Return [x, y] of the center of cell containing provided text 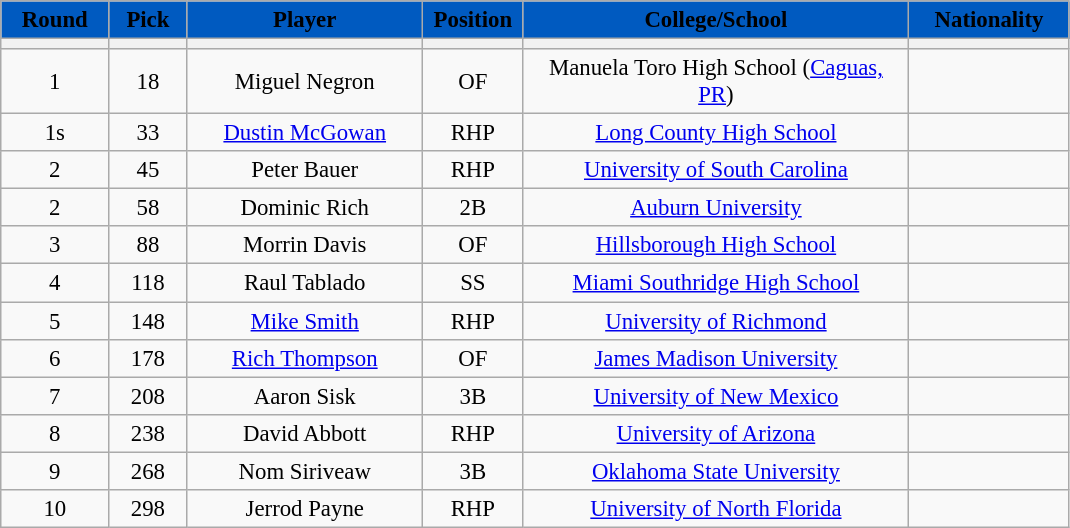
Peter Bauer [305, 170]
Miguel Negron [305, 82]
Player [305, 20]
Nom Siriveaw [305, 471]
James Madison University [716, 358]
Auburn University [716, 208]
University of Richmond [716, 321]
Position [474, 20]
Nationality [990, 20]
33 [148, 133]
268 [148, 471]
Manuela Toro High School (Caguas, PR) [716, 82]
Aaron Sisk [305, 396]
Raul Tablado [305, 283]
238 [148, 433]
45 [148, 170]
Dustin McGowan [305, 133]
Pick [148, 20]
University of South Carolina [716, 170]
Oklahoma State University [716, 471]
10 [55, 509]
3 [55, 245]
Miami Southridge High School [716, 283]
298 [148, 509]
Dominic Rich [305, 208]
5 [55, 321]
7 [55, 396]
University of New Mexico [716, 396]
88 [148, 245]
4 [55, 283]
Long County High School [716, 133]
Mike Smith [305, 321]
Hillsborough High School [716, 245]
Round [55, 20]
58 [148, 208]
1s [55, 133]
Morrin Davis [305, 245]
9 [55, 471]
2B [474, 208]
David Abbott [305, 433]
178 [148, 358]
8 [55, 433]
University of Arizona [716, 433]
University of North Florida [716, 509]
Jerrod Payne [305, 509]
18 [148, 82]
College/School [716, 20]
148 [148, 321]
208 [148, 396]
SS [474, 283]
Rich Thompson [305, 358]
6 [55, 358]
118 [148, 283]
1 [55, 82]
